Capture the cell that displays the provided text and extract its [X, Y] central coordinate. 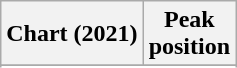
Peakposition [189, 34]
Chart (2021) [72, 34]
